Scan for the cell matching the given text and deliver its [X, Y] coordinate at center. 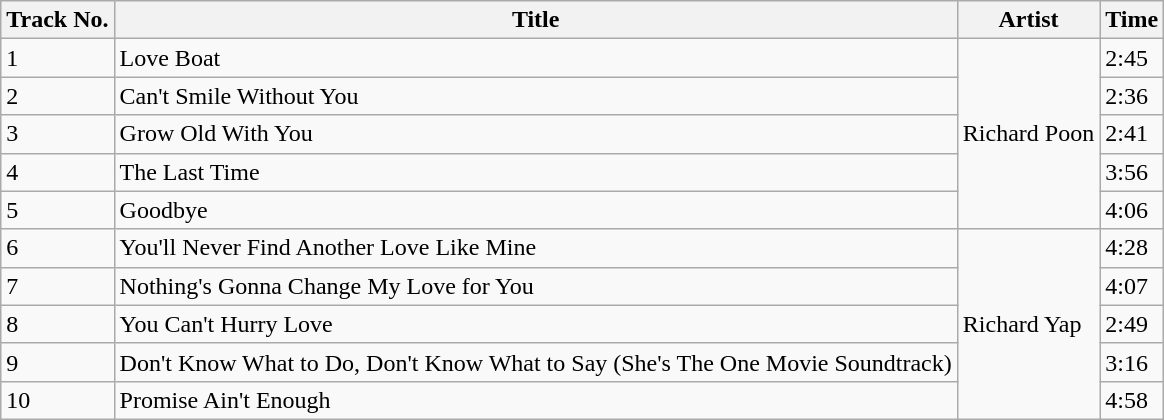
Nothing's Gonna Change My Love for You [536, 286]
3:16 [1132, 362]
6 [58, 248]
4:28 [1132, 248]
7 [58, 286]
Love Boat [536, 58]
3 [58, 134]
4:58 [1132, 400]
Don't Know What to Do, Don't Know What to Say (She's The One Movie Soundtrack) [536, 362]
2 [58, 96]
Title [536, 20]
10 [58, 400]
Time [1132, 20]
2:49 [1132, 324]
Richard Poon [1028, 134]
5 [58, 210]
Goodbye [536, 210]
Can't Smile Without You [536, 96]
2:36 [1132, 96]
9 [58, 362]
Richard Yap [1028, 324]
4:06 [1132, 210]
3:56 [1132, 172]
4:07 [1132, 286]
Track No. [58, 20]
Grow Old With You [536, 134]
You Can't Hurry Love [536, 324]
The Last Time [536, 172]
2:45 [1132, 58]
Promise Ain't Enough [536, 400]
8 [58, 324]
4 [58, 172]
2:41 [1132, 134]
1 [58, 58]
You'll Never Find Another Love Like Mine [536, 248]
Artist [1028, 20]
